Scan for the cell matching the given text and deliver its (X, Y) coordinate at center. 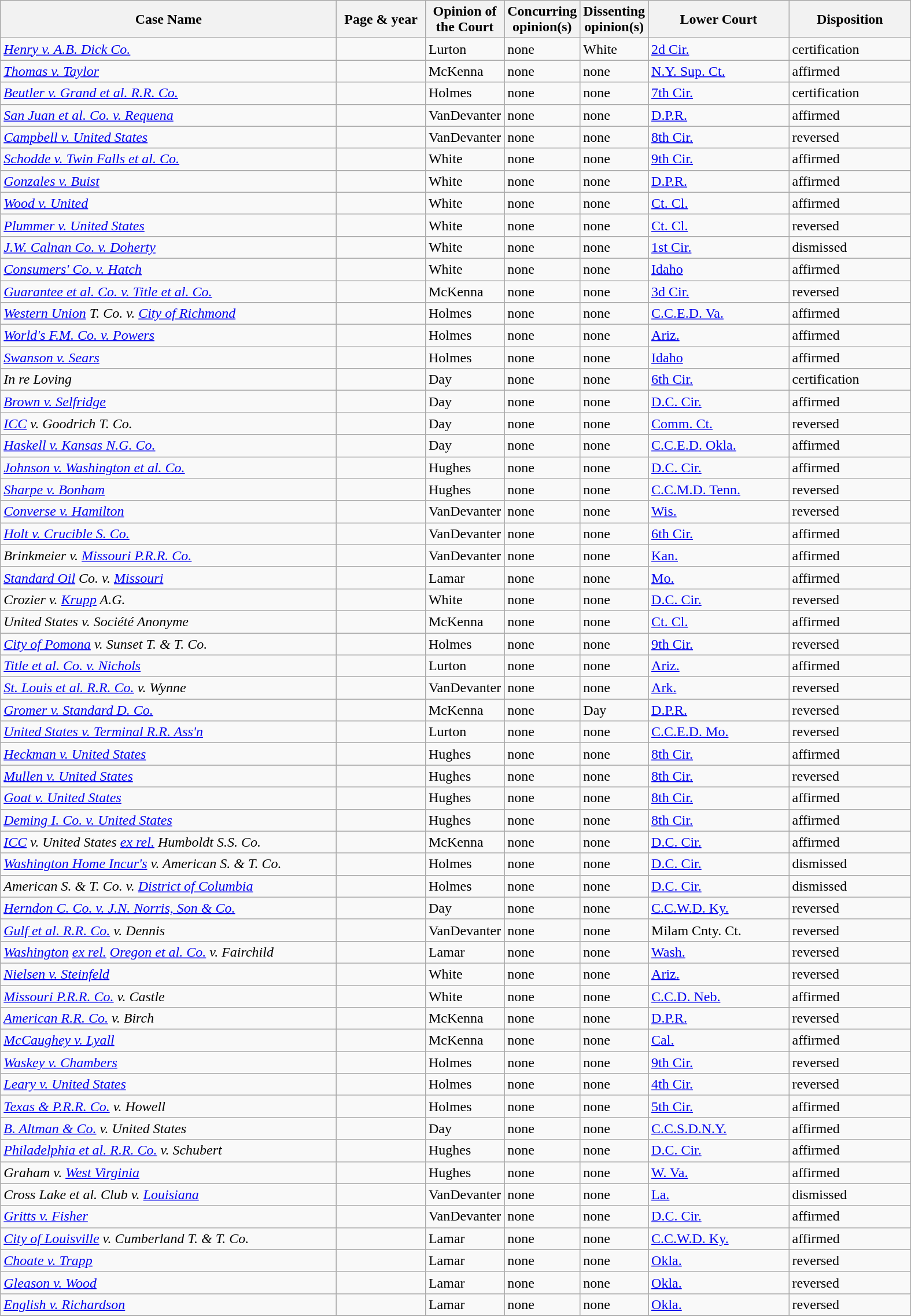
ICC v. Goodrich T. Co. (169, 424)
C.C.S.D.N.Y. (719, 1128)
City of Louisville v. Cumberland T. & T. Co. (169, 1238)
United States v. Société Anonyme (169, 622)
Wash. (719, 952)
Choate v. Trapp (169, 1260)
La. (719, 1194)
Johnson v. Washington et al. Co. (169, 468)
Henry v. A.B. Dick Co. (169, 49)
United States v. Terminal R.R. Ass'n (169, 732)
Swanson v. Sears (169, 358)
C.C.E.D. Va. (719, 314)
Schodde v. Twin Falls et al. Co. (169, 159)
Thomas v. Taylor (169, 71)
Page & year (381, 20)
Consumers' Co. v. Hatch (169, 269)
C.C.M.D. Tenn. (719, 490)
Lower Court (719, 20)
Crozier v. Krupp A.G. (169, 600)
5th Cir. (719, 1107)
Gromer v. Standard D. Co. (169, 710)
Heckman v. United States (169, 754)
Washington Home Incur's v. American S. & T. Co. (169, 864)
Sharpe v. Bonham (169, 490)
Nielsen v. Steinfeld (169, 974)
4th Cir. (719, 1085)
Waskey v. Chambers (169, 1063)
Beutler v. Grand et al. R.R. Co. (169, 93)
Leary v. United States (169, 1085)
Holt v. Crucible S. Co. (169, 534)
Philadelphia et al. R.R. Co. v. Schubert (169, 1150)
W. Va. (719, 1172)
Gulf et al. R.R. Co. v. Dennis (169, 930)
American S. & T. Co. v. District of Columbia (169, 886)
Standard Oil Co. v. Missouri (169, 578)
J.W. Calnan Co. v. Doherty (169, 247)
B. Altman & Co. v. United States (169, 1128)
Title et al. Co. v. Nichols (169, 666)
San Juan et al. Co. v. Requena (169, 115)
McCaughey v. Lyall (169, 1041)
Comm. Ct. (719, 424)
Gritts v. Fisher (169, 1216)
Western Union T. Co. v. City of Richmond (169, 314)
Haskell v. Kansas N.G. Co. (169, 446)
City of Pomona v. Sunset T. & T. Co. (169, 644)
Missouri P.R.R. Co. v. Castle (169, 996)
Brown v. Selfridge (169, 402)
7th Cir. (719, 93)
Mullen v. United States (169, 776)
N.Y. Sup. Ct. (719, 71)
Plummer v. United States (169, 225)
St. Louis et al. R.R. Co. v. Wynne (169, 688)
Ark. (719, 688)
Goat v. United States (169, 798)
Concurring opinion(s) (543, 20)
1st Cir. (719, 247)
C.C.E.D. Okla. (719, 446)
2d Cir. (719, 49)
Deming I. Co. v. United States (169, 820)
Milam Cnty. Ct. (719, 930)
Washington ex rel. Oregon et al. Co. v. Fairchild (169, 952)
C.C.D. Neb. (719, 996)
Herndon C. Co. v. J.N. Norris, Son & Co. (169, 908)
Cal. (719, 1041)
Cross Lake et al. Club v. Louisiana (169, 1194)
Mo. (719, 578)
Wood v. United (169, 203)
C.C.E.D. Mo. (719, 732)
Brinkmeier v. Missouri P.R.R. Co. (169, 556)
English v. Richardson (169, 1304)
Gleason v. Wood (169, 1282)
Case Name (169, 20)
ICC v. United States ex rel. Humboldt S.S. Co. (169, 842)
Converse v. Hamilton (169, 512)
Kan. (719, 556)
Campbell v. United States (169, 137)
In re Loving (169, 380)
Disposition (850, 20)
World's F.M. Co. v. Powers (169, 336)
American R.R. Co. v. Birch (169, 1019)
Graham v. West Virginia (169, 1172)
Dissenting opinion(s) (614, 20)
Guarantee et al. Co. v. Title et al. Co. (169, 291)
3d Cir. (719, 291)
Opinion of the Court (464, 20)
Texas & P.R.R. Co. v. Howell (169, 1107)
Wis. (719, 512)
Gonzales v. Buist (169, 181)
